Identify which cell holds the provided text, then report its (x, y) central coordinate. 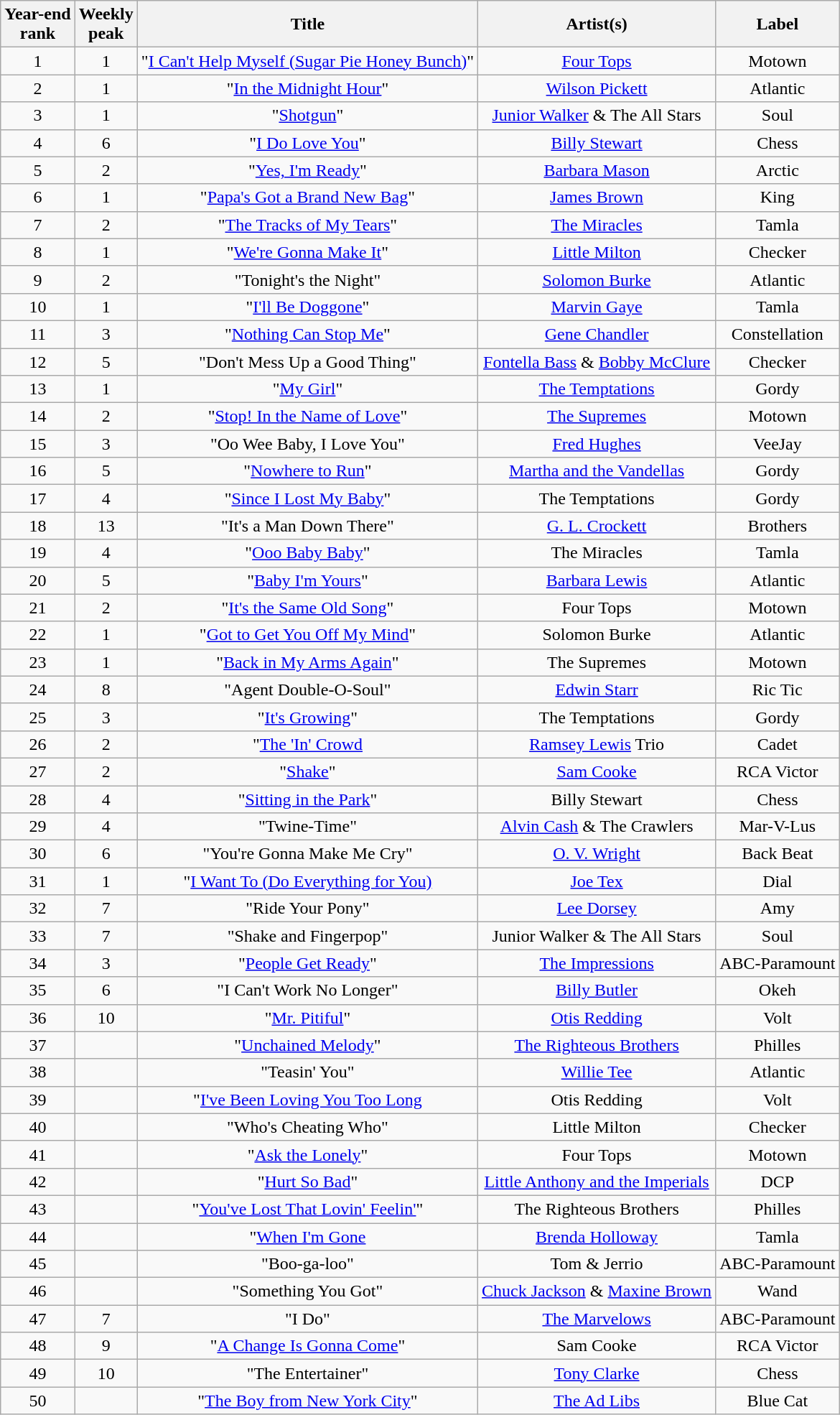
"I'll Be Doggone" (307, 307)
"Don't Mess Up a Good Thing" (307, 361)
"Yes, I'm Ready" (307, 170)
39 (38, 1100)
45 (38, 1264)
40 (38, 1127)
"Teasin' You" (307, 1072)
Constellation (778, 334)
44 (38, 1236)
24 (38, 690)
"Ask the Lonely" (307, 1154)
37 (38, 1045)
"You're Gonna Make Me Cry" (307, 854)
Joe Tex (597, 881)
28 (38, 799)
"You've Lost That Lovin' Feelin'" (307, 1209)
"Twine-Time" (307, 827)
"Mr. Pitiful" (307, 1018)
"Shake and Fingerpop" (307, 936)
Wand (778, 1291)
"My Girl" (307, 389)
"Nowhere to Run" (307, 471)
"Baby I'm Yours" (307, 580)
Dial (778, 881)
Ramsey Lewis Trio (597, 744)
O. V. Wright (597, 854)
Artist(s) (597, 24)
34 (38, 963)
G. L. Crockett (597, 526)
Gene Chandler (597, 334)
18 (38, 526)
King (778, 198)
Ric Tic (778, 690)
Brenda Holloway (597, 1236)
"The Entertainer" (307, 1373)
16 (38, 471)
"Shotgun" (307, 116)
32 (38, 909)
Year-endrank (38, 24)
15 (38, 444)
Label (778, 24)
Marvin Gaye (597, 307)
Fontella Bass & Bobby McClure (597, 361)
31 (38, 881)
"I Do" (307, 1319)
48 (38, 1346)
"I Can't Help Myself (Sugar Pie Honey Bunch)" (307, 61)
The Impressions (597, 963)
Little Anthony and the Imperials (597, 1182)
"People Get Ready" (307, 963)
Barbara Lewis (597, 580)
"I Want To (Do Everything for You) (307, 881)
36 (38, 1018)
Willie Tee (597, 1072)
46 (38, 1291)
"When I'm Gone (307, 1236)
Tom & Jerrio (597, 1264)
"Something You Got" (307, 1291)
Brothers (778, 526)
Amy (778, 909)
"Papa's Got a Brand New Bag" (307, 198)
20 (38, 580)
"Agent Double-O-Soul" (307, 690)
17 (38, 498)
38 (38, 1072)
"Hurt So Bad" (307, 1182)
21 (38, 608)
49 (38, 1373)
"It's Growing" (307, 717)
DCP (778, 1182)
Back Beat (778, 854)
"We're Gonna Make It" (307, 252)
Wilson Pickett (597, 88)
"Back in My Arms Again" (307, 662)
"I Can't Work No Longer" (307, 990)
11 (38, 334)
Lee Dorsey (597, 909)
50 (38, 1401)
Barbara Mason (597, 170)
Alvin Cash & The Crawlers (597, 827)
"A Change Is Gonna Come" (307, 1346)
"Ride Your Pony" (307, 909)
"In the Midnight Hour" (307, 88)
"Oo Wee Baby, I Love You" (307, 444)
"It's the Same Old Song" (307, 608)
Martha and the Vandellas (597, 471)
"Who's Cheating Who" (307, 1127)
Tony Clarke (597, 1373)
25 (38, 717)
"Sitting in the Park" (307, 799)
"The Boy from New York City" (307, 1401)
"I Do Love You" (307, 143)
42 (38, 1182)
22 (38, 635)
"Unchained Melody" (307, 1045)
"Nothing Can Stop Me" (307, 334)
"I've Been Loving You Too Long (307, 1100)
12 (38, 361)
Blue Cat (778, 1401)
Mar-V-Lus (778, 827)
"Ooo Baby Baby" (307, 553)
30 (38, 854)
14 (38, 417)
41 (38, 1154)
"Boo-ga-loo" (307, 1264)
27 (38, 771)
Chuck Jackson & Maxine Brown (597, 1291)
23 (38, 662)
35 (38, 990)
"Since I Lost My Baby" (307, 498)
The Ad Libs (597, 1401)
Billy Butler (597, 990)
Cadet (778, 744)
Arctic (778, 170)
"Tonight's the Night" (307, 279)
47 (38, 1319)
The Marvelows (597, 1319)
"The Tracks of My Tears" (307, 225)
Okeh (778, 990)
James Brown (597, 198)
Fred Hughes (597, 444)
19 (38, 553)
26 (38, 744)
VeeJay (778, 444)
Edwin Starr (597, 690)
"Shake" (307, 771)
Title (307, 24)
"Stop! In the Name of Love" (307, 417)
33 (38, 936)
Weeklypeak (106, 24)
"The 'In' Crowd (307, 744)
43 (38, 1209)
"It's a Man Down There" (307, 526)
29 (38, 827)
"Got to Get You Off My Mind" (307, 635)
